Return (X, Y) of the center of cell containing provided text 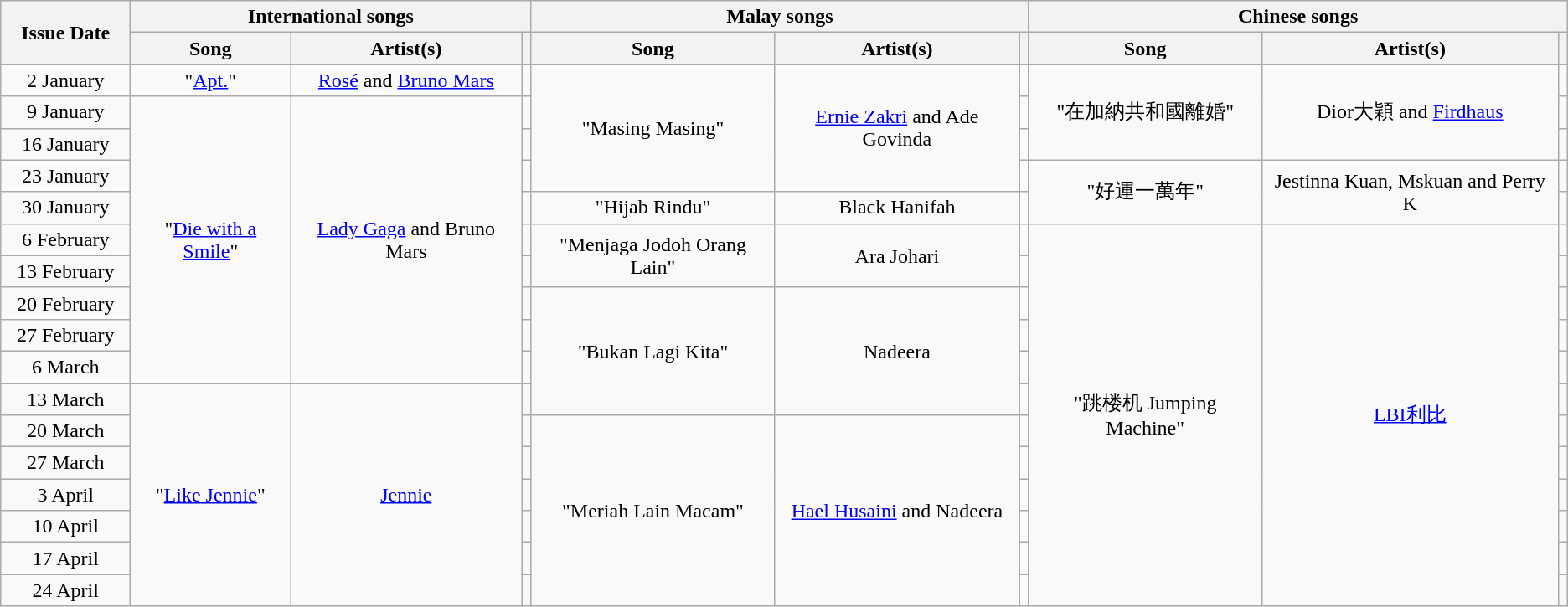
Nadeera (897, 351)
"Bukan Lagi Kita" (653, 351)
Rosé and Bruno Mars (406, 80)
"好運一萬年" (1146, 192)
Malay songs (780, 17)
24 April (65, 590)
"Menjaga Jodoh Orang Lain" (653, 255)
Chinese songs (1298, 17)
Lady Gaga and Bruno Mars (406, 239)
20 February (65, 303)
International songs (331, 17)
27 March (65, 463)
16 January (65, 144)
"Masing Masing" (653, 128)
LBI利比 (1410, 415)
"Meriah Lain Macam" (653, 511)
13 March (65, 399)
Dior大穎 and Firdhaus (1410, 112)
"Hijab Rindu" (653, 208)
9 January (65, 112)
3 April (65, 495)
23 January (65, 176)
Ernie Zakri and Ade Govinda (897, 128)
6 March (65, 367)
Black Hanifah (897, 208)
Hael Husaini and Nadeera (897, 511)
20 March (65, 431)
6 February (65, 239)
13 February (65, 271)
Issue Date (65, 33)
Jestinna Kuan, Mskuan and Perry K (1410, 192)
Jennie (406, 495)
30 January (65, 208)
2 January (65, 80)
"跳楼机 Jumping Machine" (1146, 415)
17 April (65, 558)
"Like Jennie" (211, 495)
"Die with a Smile" (211, 239)
Ara Johari (897, 255)
"在加納共和國離婚" (1146, 112)
10 April (65, 527)
27 February (65, 335)
"Apt." (211, 80)
